For the text-containing cell, return its midpoint in [x, y] coordinate format. 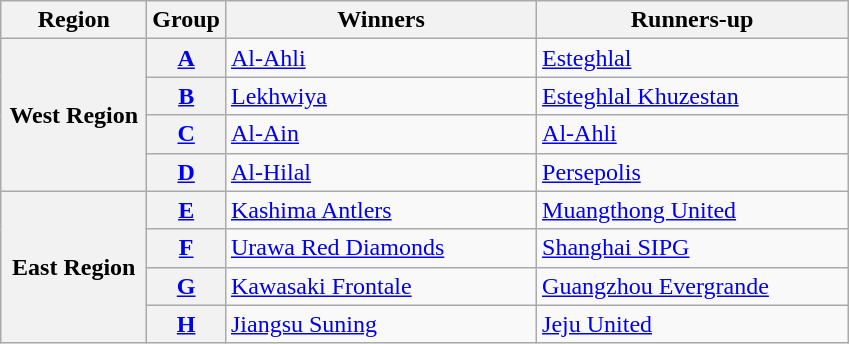
Runners-up [692, 20]
Al-Hilal [380, 172]
Al-Ain [380, 134]
H [186, 324]
Shanghai SIPG [692, 248]
Jeju United [692, 324]
G [186, 286]
West Region [74, 115]
Winners [380, 20]
East Region [74, 267]
Esteghlal [692, 58]
Muangthong United [692, 210]
Urawa Red Diamonds [380, 248]
B [186, 96]
F [186, 248]
Jiangsu Suning [380, 324]
Kawasaki Frontale [380, 286]
Guangzhou Evergrande [692, 286]
Kashima Antlers [380, 210]
Esteghlal Khuzestan [692, 96]
Persepolis [692, 172]
Lekhwiya [380, 96]
Region [74, 20]
A [186, 58]
C [186, 134]
Group [186, 20]
E [186, 210]
D [186, 172]
